Locate the cell with the specified text and output its (x, y) center coordinate. 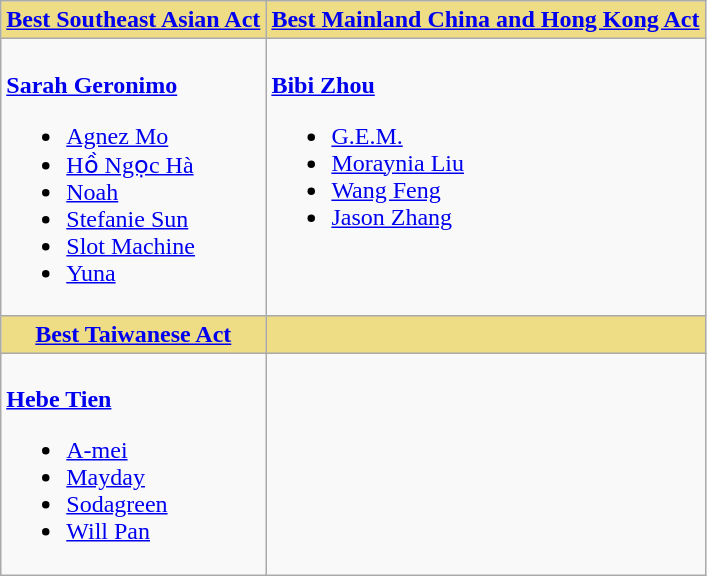
Best Mainland China and Hong Kong Act (486, 20)
Sarah GeronimoAgnez MoHồ Ngọc HàNoahStefanie SunSlot MachineYuna (134, 178)
Bibi ZhouG.E.M.Moraynia LiuWang FengJason Zhang (486, 178)
Hebe TienA-meiMaydaySodagreenWill Pan (134, 464)
Best Southeast Asian Act (134, 20)
Best Taiwanese Act (134, 334)
